Provide the (X, Y) coordinate of the cell's center where the given text is located.  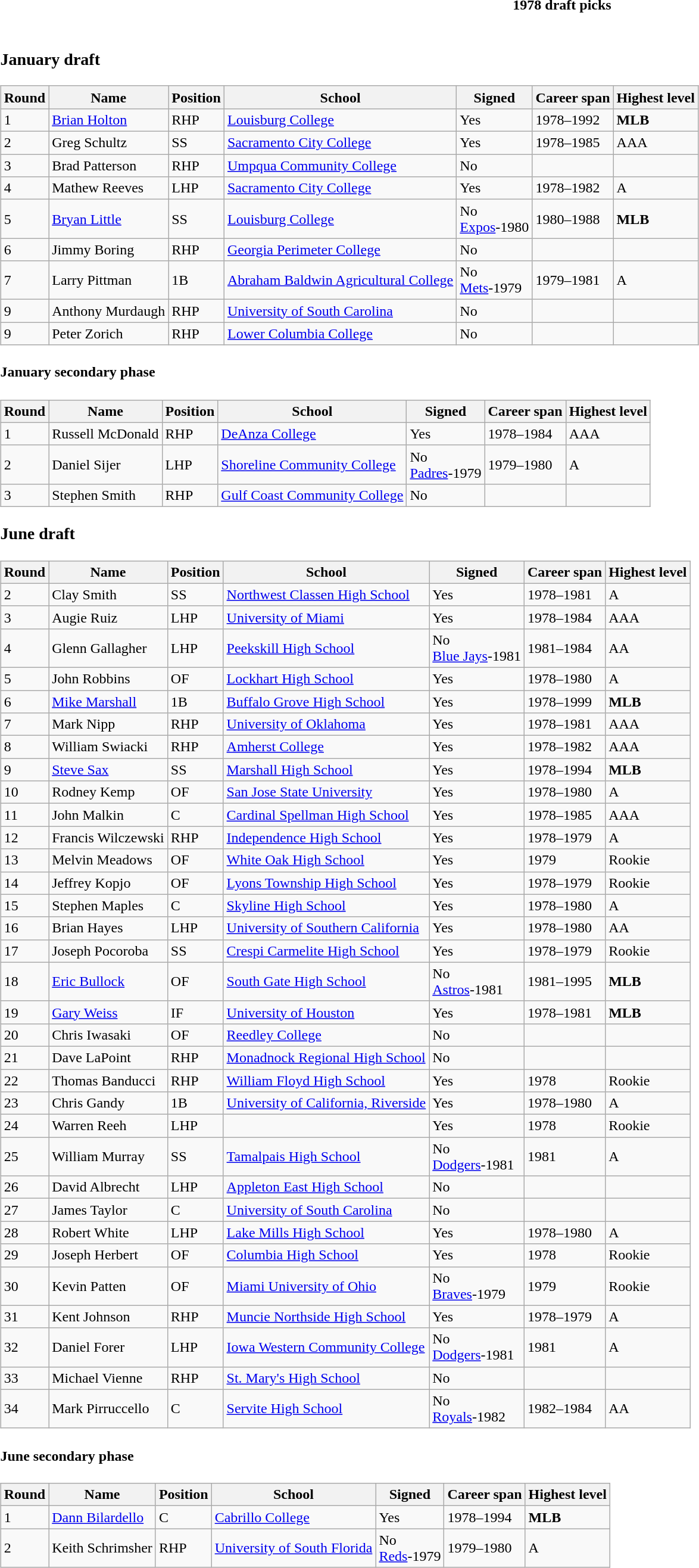
12 (24, 838)
13 (24, 860)
Appleton East High School (326, 1187)
Michael Vienne (108, 1378)
24 (24, 1126)
23 (24, 1103)
27 (24, 1210)
Servite High School (326, 1408)
Iowa Western Community College (326, 1348)
Mark Pirruccello (108, 1408)
University of Houston (326, 1012)
Thomas Banducci (108, 1081)
University of Oklahoma (326, 724)
Eric Bullock (108, 982)
22 (24, 1081)
Greg Schultz (108, 143)
29 (24, 1255)
Stephen Maples (108, 906)
NoExpos-1980 (494, 219)
Chris Iwasaki (108, 1035)
Brian Hayes (108, 928)
Marshall High School (326, 770)
Abraham Baldwin Agricultural College (340, 280)
Glenn Gallagher (108, 648)
David Albrecht (108, 1187)
28 (24, 1233)
Melvin Meadows (108, 860)
Columbia High School (326, 1255)
White Oak High School (326, 860)
Mathew Reeves (108, 188)
1978–1999 (564, 702)
Lake Mills High School (326, 1233)
Tamalpais High School (326, 1157)
Buffalo Grove High School (326, 702)
26 (24, 1187)
Peter Zorich (108, 334)
Francis Wilczewski (108, 838)
Muncie Northside High School (326, 1317)
University of California, Riverside (326, 1103)
Skyline High School (326, 906)
University of Miami (326, 617)
15 (24, 906)
Lockhart High School (326, 679)
Brad Patterson (108, 166)
8 (24, 747)
Shoreline Community College (312, 465)
Miami University of Ohio (326, 1286)
1981–1984 (564, 648)
Daniel Sijer (105, 465)
18 (24, 982)
University of Southern California (326, 928)
1982–1984 (564, 1408)
1981–1995 (564, 982)
Lyons Township High School (326, 883)
Gulf Coast Community College (312, 496)
Independence High School (326, 838)
Jeffrey Kopjo (108, 883)
Georgia Perimeter College (340, 250)
William Swiacki (108, 747)
Anthony Murdaugh (108, 311)
William Murray (108, 1157)
Dann Bilardello (102, 1517)
Umpqua Community College (340, 166)
Keith Schrimsher (102, 1548)
Clay Smith (108, 595)
Joseph Herbert (108, 1255)
NoReds-1979 (410, 1548)
NoPadres-1979 (445, 465)
1978–1992 (573, 120)
Jimmy Boring (108, 250)
Cardinal Spellman High School (326, 815)
1980–1988 (573, 219)
1979–1981 (573, 280)
Joseph Pocoroba (108, 951)
Crespi Carmelite High School (326, 951)
11 (24, 815)
16 (24, 928)
Augie Ruiz (108, 617)
DeAnza College (312, 434)
Peekskill High School (326, 648)
32 (24, 1348)
Monadnock Regional High School (326, 1057)
14 (24, 883)
Warren Reeh (108, 1126)
Stephen Smith (105, 496)
Rodney Kemp (108, 792)
Cabrillo College (294, 1517)
NoRoyals-1982 (477, 1408)
Daniel Forer (108, 1348)
Mike Marshall (108, 702)
Kent Johnson (108, 1317)
William Floyd High School (326, 1081)
33 (24, 1378)
NoAstros-1981 (477, 982)
NoMets-1979 (494, 280)
University of South Florida (294, 1548)
Reedley College (326, 1035)
Gary Weiss (108, 1012)
Lower Columbia College (340, 334)
Amherst College (326, 747)
Mark Nipp (108, 724)
10 (24, 792)
31 (24, 1317)
San Jose State University (326, 792)
Kevin Patten (108, 1286)
Larry Pittman (108, 280)
NoBlue Jays-1981 (477, 648)
30 (24, 1286)
Brian Holton (108, 120)
25 (24, 1157)
IF (195, 1012)
St. Mary's High School (326, 1378)
NoBraves-1979 (477, 1286)
Dave LaPoint (108, 1057)
John Malkin (108, 815)
34 (24, 1408)
Russell McDonald (105, 434)
20 (24, 1035)
19 (24, 1012)
17 (24, 951)
Chris Gandy (108, 1103)
Bryan Little (108, 219)
Robert White (108, 1233)
Northwest Classen High School (326, 595)
South Gate High School (326, 982)
21 (24, 1057)
Steve Sax (108, 770)
James Taylor (108, 1210)
John Robbins (108, 679)
